Return [X, Y] of the center of cell containing provided text 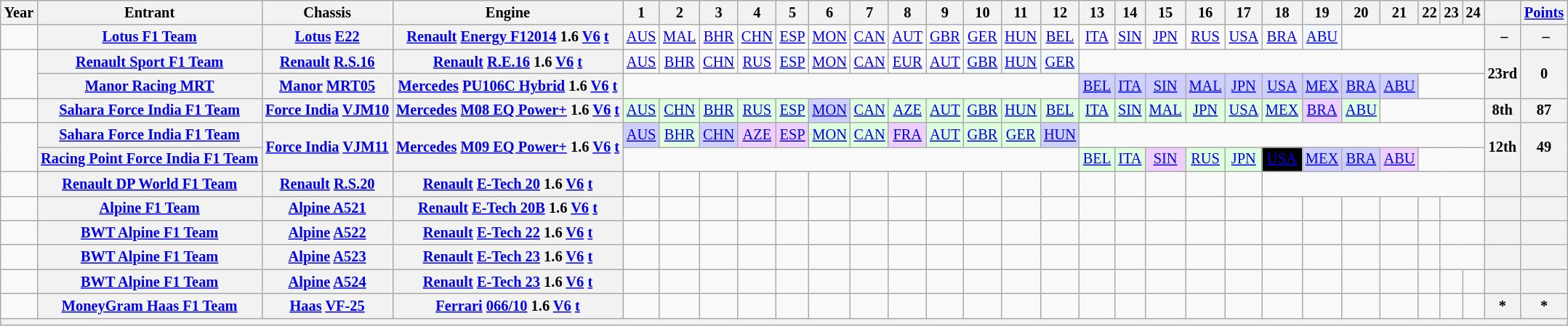
Force India VJM11 [327, 147]
Racing Point Force India F1 Team [150, 159]
20 [1361, 12]
49 [1544, 147]
Alpine A522 [327, 232]
0 [1544, 74]
13 [1097, 12]
Haas VF-25 [327, 306]
16 [1205, 12]
Renault R.E.16 1.6 V6 t [507, 62]
15 [1166, 12]
Ferrari 066/10 1.6 V6 t [507, 306]
Mercedes M09 EQ Power+ 1.6 V6 t [507, 147]
Chassis [327, 12]
24 [1473, 12]
11 [1021, 12]
Lotus F1 Team [150, 37]
Force India VJM10 [327, 110]
Year [19, 12]
5 [792, 12]
23rd [1503, 74]
3 [718, 12]
Mercedes PU106C Hybrid 1.6 V6 t [507, 86]
21 [1400, 12]
Entrant [150, 12]
19 [1322, 12]
Renault E-Tech 22 1.6 V6 t [507, 232]
4 [757, 12]
Alpine F1 Team [150, 208]
Renault E-Tech 20 1.6 V6 t [507, 184]
Manor Racing MRT [150, 86]
8 [907, 12]
17 [1244, 12]
2 [679, 12]
18 [1282, 12]
Engine [507, 12]
Alpine A524 [327, 282]
Points [1544, 12]
12 [1060, 12]
8th [1503, 110]
Manor MRT05 [327, 86]
Alpine A523 [327, 257]
22 [1429, 12]
23 [1451, 12]
Renault E-Tech 20B 1.6 V6 t [507, 208]
Renault Sport F1 Team [150, 62]
6 [830, 12]
Renault Energy F12014 1.6 V6 t [507, 37]
Renault DP World F1 Team [150, 184]
EUR [907, 62]
1 [641, 12]
FRA [907, 135]
87 [1544, 110]
7 [869, 12]
12th [1503, 147]
Renault R.S.20 [327, 184]
10 [983, 12]
Lotus E22 [327, 37]
9 [945, 12]
MoneyGram Haas F1 Team [150, 306]
Mercedes M08 EQ Power+ 1.6 V6 t [507, 110]
Renault R.S.16 [327, 62]
14 [1130, 12]
Alpine A521 [327, 208]
